Search for the cell housing the specified text and yield its (X, Y) center coordinate. 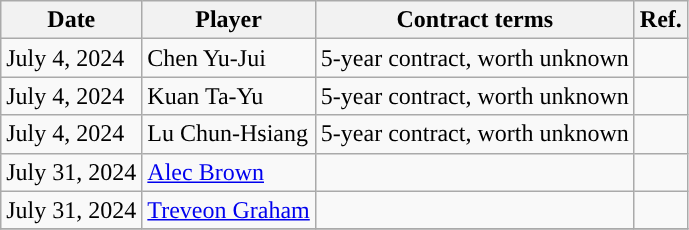
Kuan Ta-Yu (228, 96)
Ref. (660, 20)
Treveon Graham (228, 210)
Lu Chun-Hsiang (228, 134)
Date (72, 20)
Player (228, 20)
Chen Yu-Jui (228, 58)
Alec Brown (228, 172)
Contract terms (474, 20)
